For the text-containing cell, return its midpoint in (x, y) coordinate format. 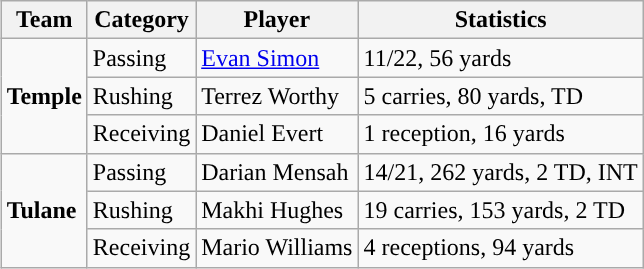
1 reception, 16 yards (500, 134)
14/21, 262 yards, 2 TD, INT (500, 172)
Daniel Evert (277, 134)
19 carries, 153 yards, 2 TD (500, 210)
Team (44, 20)
Makhi Hughes (277, 210)
Terrez Worthy (277, 96)
11/22, 56 yards (500, 58)
Statistics (500, 20)
Temple (44, 96)
Mario Williams (277, 248)
4 receptions, 94 yards (500, 248)
Darian Mensah (277, 172)
Player (277, 20)
Tulane (44, 210)
Evan Simon (277, 58)
5 carries, 80 yards, TD (500, 96)
Category (141, 20)
